Detect which cell encompasses the target text, then output its (X, Y) center coordinate. 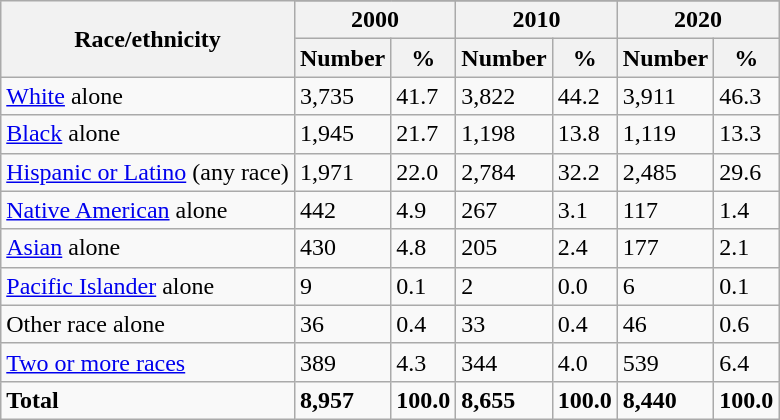
8,655 (504, 400)
Total (148, 400)
21.7 (424, 134)
36 (342, 324)
0.6 (746, 324)
4.9 (424, 210)
White alone (148, 96)
205 (504, 248)
539 (665, 362)
1,119 (665, 134)
3,735 (342, 96)
4.3 (424, 362)
344 (504, 362)
33 (504, 324)
Native American alone (148, 210)
4.0 (584, 362)
13.8 (584, 134)
4.8 (424, 248)
1,198 (504, 134)
Race/ethnicity (148, 39)
1.4 (746, 210)
2.4 (584, 248)
267 (504, 210)
Other race alone (148, 324)
0.0 (584, 286)
430 (342, 248)
8,957 (342, 400)
44.2 (584, 96)
177 (665, 248)
3,822 (504, 96)
29.6 (746, 172)
389 (342, 362)
2,485 (665, 172)
Pacific Islander alone (148, 286)
1,945 (342, 134)
2010 (536, 20)
442 (342, 210)
2020 (698, 20)
46.3 (746, 96)
2.1 (746, 248)
Black alone (148, 134)
9 (342, 286)
41.7 (424, 96)
Two or more races (148, 362)
46 (665, 324)
Asian alone (148, 248)
1,971 (342, 172)
22.0 (424, 172)
8,440 (665, 400)
117 (665, 210)
2 (504, 286)
13.3 (746, 134)
32.2 (584, 172)
3,911 (665, 96)
2000 (374, 20)
6 (665, 286)
3.1 (584, 210)
6.4 (746, 362)
Hispanic or Latino (any race) (148, 172)
2,784 (504, 172)
